Pinpoint the cell where the given text exists, returning its [x, y] midpoint coordinate. 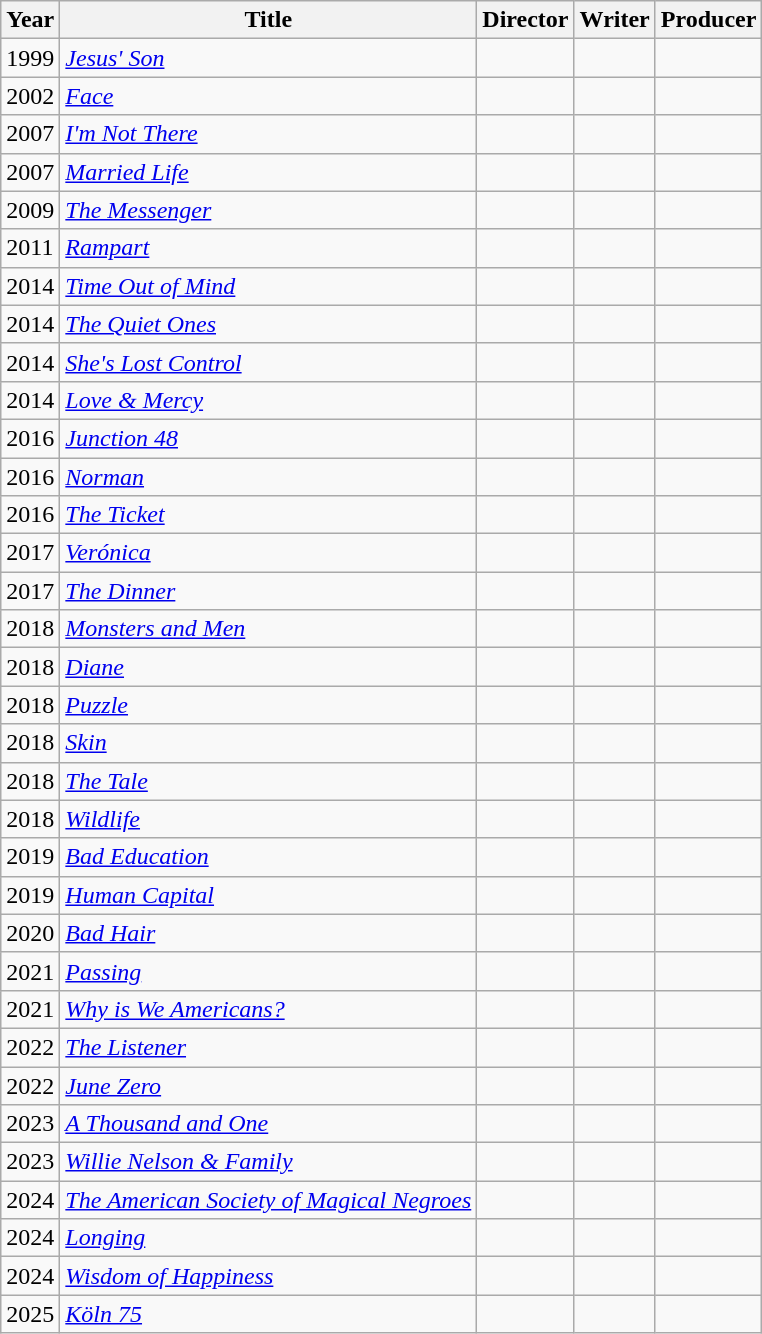
Bad Hair [268, 933]
The Dinner [268, 591]
Bad Education [268, 857]
Köln 75 [268, 1314]
Face [268, 96]
Human Capital [268, 895]
I'm Not There [268, 134]
Diane [268, 667]
Rampart [268, 248]
Verónica [268, 553]
June Zero [268, 1085]
Wildlife [268, 819]
The American Society of Magical Negroes [268, 1200]
Time Out of Mind [268, 286]
Writer [614, 20]
Jesus' Son [268, 58]
1999 [30, 58]
Longing [268, 1238]
2009 [30, 210]
Skin [268, 743]
2011 [30, 248]
Wisdom of Happiness [268, 1276]
The Quiet Ones [268, 324]
Producer [708, 20]
Monsters and Men [268, 629]
Married Life [268, 172]
The Tale [268, 781]
Junction 48 [268, 438]
A Thousand and One [268, 1124]
2020 [30, 933]
Puzzle [268, 705]
Willie Nelson & Family [268, 1162]
2025 [30, 1314]
The Messenger [268, 210]
The Ticket [268, 515]
Norman [268, 477]
She's Lost Control [268, 362]
2002 [30, 96]
Title [268, 20]
Why is We Americans? [268, 1009]
Year [30, 20]
Director [526, 20]
Love & Mercy [268, 400]
The Listener [268, 1047]
Passing [268, 971]
